Scan for the cell matching the given text and deliver its (X, Y) coordinate at center. 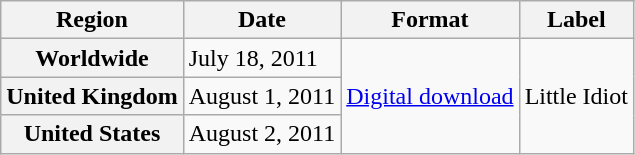
United Kingdom (92, 96)
Label (576, 20)
Little Idiot (576, 96)
Format (430, 20)
Region (92, 20)
Digital download (430, 96)
Date (262, 20)
August 1, 2011 (262, 96)
August 2, 2011 (262, 134)
July 18, 2011 (262, 58)
United States (92, 134)
Worldwide (92, 58)
